Detect which cell encompasses the target text, then output its (x, y) center coordinate. 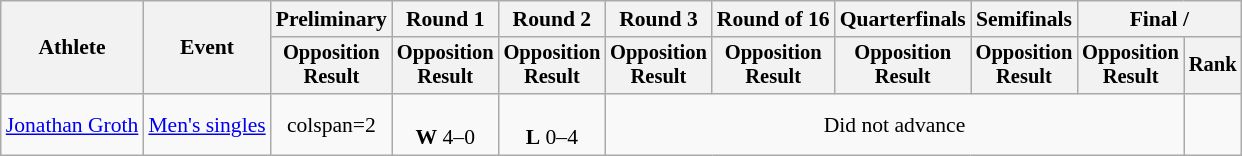
Event (206, 48)
Men's singles (206, 124)
Round 1 (446, 19)
Semifinals (1024, 19)
Round 3 (658, 19)
Final / (1159, 19)
Athlete (72, 48)
Preliminary (332, 19)
Jonathan Groth (72, 124)
Did not advance (894, 124)
Rank (1213, 66)
Round of 16 (774, 19)
Round 2 (552, 19)
L 0–4 (552, 124)
W 4–0 (446, 124)
colspan=2 (332, 124)
Quarterfinals (903, 19)
